Locate the cell with the specified text and output its [x, y] center coordinate. 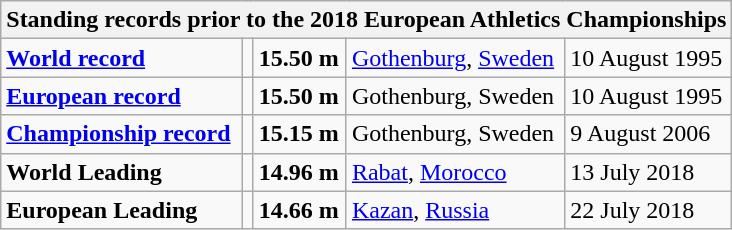
European record [122, 96]
Championship record [122, 134]
European Leading [122, 210]
22 July 2018 [648, 210]
13 July 2018 [648, 172]
9 August 2006 [648, 134]
World record [122, 58]
Standing records prior to the 2018 European Athletics Championships [366, 20]
15.15 m [300, 134]
14.66 m [300, 210]
Kazan, Russia [455, 210]
World Leading [122, 172]
14.96 m [300, 172]
Rabat, Morocco [455, 172]
